Scan for the cell matching the given text and deliver its (x, y) coordinate at center. 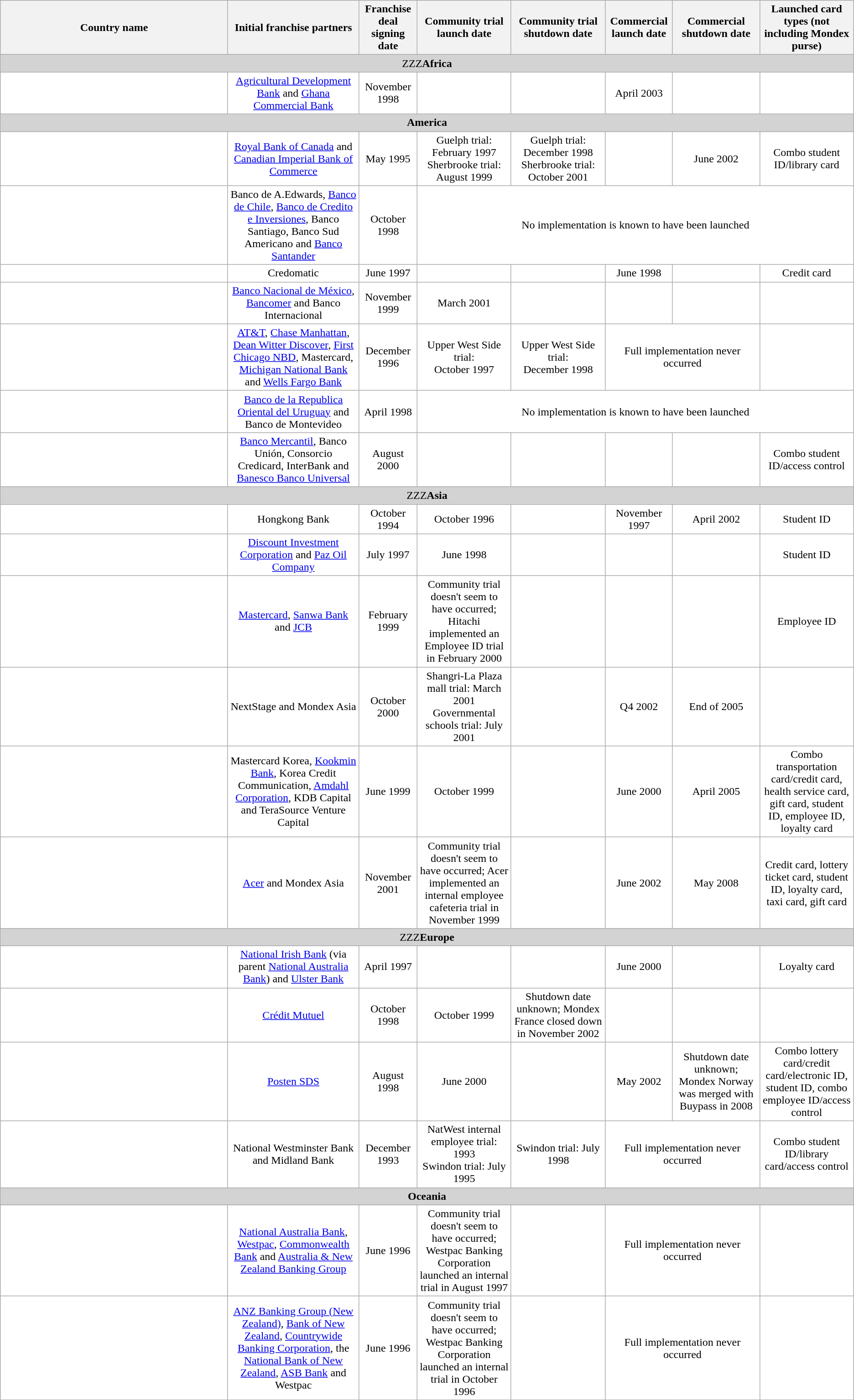
November 1999 (388, 303)
Banco Mercantil, Banco Unión, Consorcio Credicard, InterBank and Banesco Banco Universal (293, 460)
December 1993 (388, 1154)
August 1998 (388, 1082)
Discount Investment Corporation and Paz Oil Company (293, 555)
Franchise deal signing date (388, 27)
End of 2005 (716, 707)
May 2008 (716, 883)
November 1998 (388, 93)
April 1997 (388, 967)
Community trial launch date (464, 27)
Community trial doesn't seem to have occurred; Westpac Banking Corporation launched an internal trial in October 1996 (464, 1348)
Crédit Mutuel (293, 1015)
Commercial shutdown date (716, 27)
Shutdown date unknown; Mondex France closed down in November 2002 (558, 1015)
Community trial doesn't seem to have occurred; Acer implemented an internal employee cafeteria trial in November 1999 (464, 883)
Banco de la Republica Oriental del Uruguay and Banco de Montevideo (293, 411)
Commercial launch date (639, 27)
NextStage and Mondex Asia (293, 707)
Royal Bank of Canada and Canadian Imperial Bank of Commerce (293, 159)
May 1995 (388, 159)
ZZZEurope (427, 937)
Upper West Side trial:October 1997 (464, 357)
Initial franchise partners (293, 27)
Q4 2002 (639, 707)
Banco Nacional de México, Bancomer and Banco Internacional (293, 303)
Combo lottery card/credit card/electronic ID, student ID, combo employee ID/access control (807, 1082)
April 2003 (639, 93)
Oceania (427, 1196)
May 2002 (639, 1082)
April 2005 (716, 792)
October 1994 (388, 519)
ANZ Banking Group (New Zealand), Bank of New Zealand, Countrywide Banking Corporation, the National Bank of New Zealand, ASB Bank and Westpac (293, 1348)
July 1997 (388, 555)
Shutdown date unknown; Mondex Norway was merged with Buypass in 2008 (716, 1082)
Agricultural Development Bank and Ghana Commercial Bank (293, 93)
November 1997 (639, 519)
Community trial doesn't seem to have occurred; Westpac Banking Corporation launched an internal trial in August 1997 (464, 1250)
Credomatic (293, 273)
Upper West Side trial:December 1998 (558, 357)
Swindon trial: July 1998 (558, 1154)
National Australia Bank, Westpac, Commonwealth Bank and Australia & New Zealand Banking Group (293, 1250)
Shangri-La Plaza mall trial: March 2001Governmental schools trial: July 2001 (464, 707)
June 1999 (388, 792)
Posten SDS (293, 1082)
ZZZAsia (427, 495)
Credit card, lottery ticket card, student ID, loyalty card, taxi card, gift card (807, 883)
America (427, 123)
February 1999 (388, 622)
April 2002 (716, 519)
Community trial doesn't seem to have occurred; Hitachi implemented an Employee ID trial in February 2000 (464, 622)
Banco de A.Edwards, Banco de Chile, Banco de Credito e Inversiones, Banco Santiago, Banco Sud Americano and Banco Santander (293, 225)
Credit card (807, 273)
Mastercard Korea, Kookmin Bank, Korea Credit Communication, Amdahl Corporation, KDB Capital and TeraSource Venture Capital (293, 792)
December 1996 (388, 357)
Country name (114, 27)
Combo student ID/access control (807, 460)
November 2001 (388, 883)
Combo transportation card/credit card, health service card, gift card, student ID, employee ID, loyalty card (807, 792)
Loyalty card (807, 967)
Hongkong Bank (293, 519)
Launched card types (not including Mondex purse) (807, 27)
Combo student ID/library card/access control (807, 1154)
Mastercard, Sanwa Bank and JCB (293, 622)
October 2000 (388, 707)
April 1998 (388, 411)
Guelph trial: February 1997Sherbrooke trial: August 1999 (464, 159)
AT&T, Chase Manhattan, Dean Witter Discover, First Chicago NBD, Mastercard, Michigan National Bank and Wells Fargo Bank (293, 357)
March 2001 (464, 303)
ZZZAfrica (427, 63)
NatWest internal employee trial: 1993Swindon trial: July 1995 (464, 1154)
June 1997 (388, 273)
Combo student ID/library card (807, 159)
October 1996 (464, 519)
National Westminster Bank and Midland Bank (293, 1154)
Guelph trial: December 1998Sherbrooke trial: October 2001 (558, 159)
Community trial shutdown date (558, 27)
Acer and Mondex Asia (293, 883)
National Irish Bank (via parent National Australia Bank) and Ulster Bank (293, 967)
August 2000 (388, 460)
Employee ID (807, 622)
